Return the (x, y) coordinate for the center point of the cell that contains the specified text.  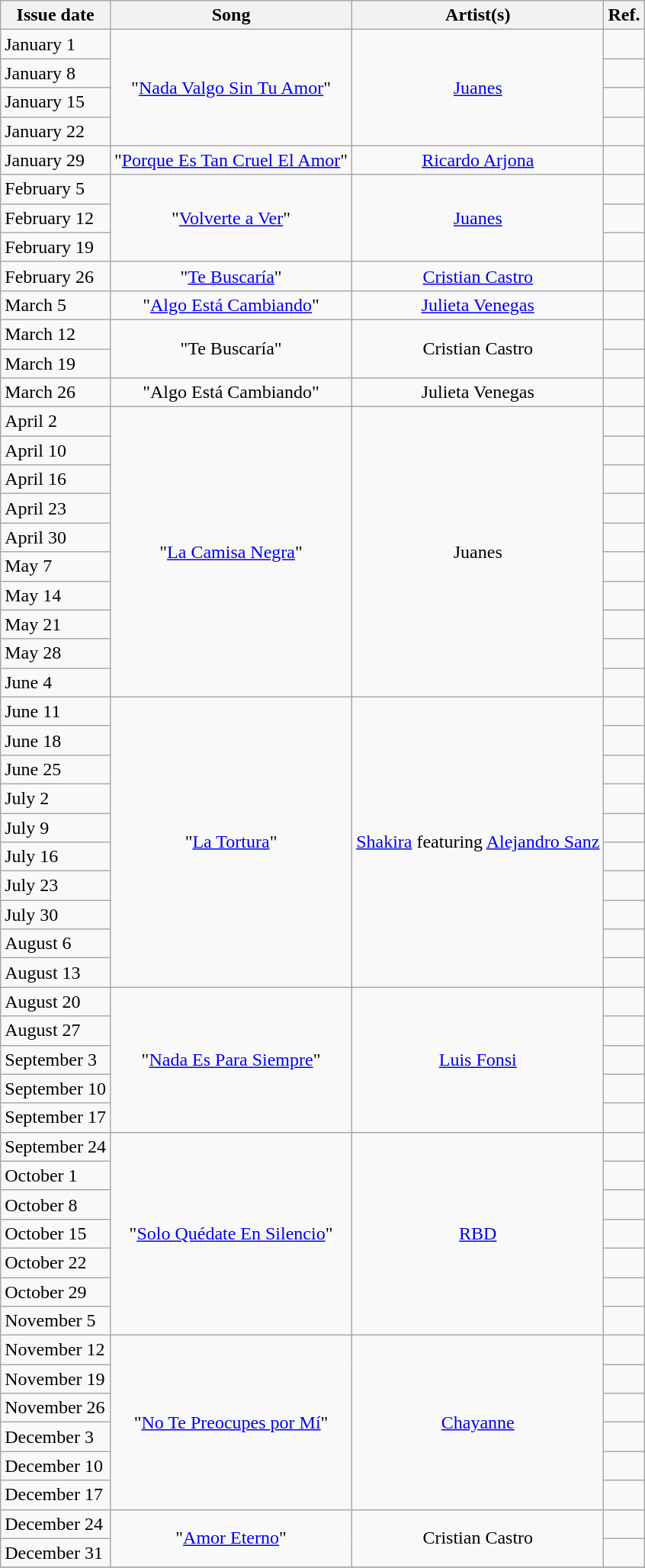
June 18 (56, 740)
October 29 (56, 1292)
RBD (478, 1233)
June 11 (56, 711)
"Porque Es Tan Cruel El Amor" (230, 160)
"Nada Es Para Siempre" (230, 1060)
April 2 (56, 422)
April 16 (56, 479)
July 30 (56, 915)
December 17 (56, 1495)
December 3 (56, 1437)
January 1 (56, 44)
August 27 (56, 1031)
March 5 (56, 305)
January 15 (56, 102)
February 12 (56, 218)
September 17 (56, 1117)
July 16 (56, 857)
July 9 (56, 827)
"La Tortura" (230, 842)
October 1 (56, 1175)
February 19 (56, 247)
August 6 (56, 944)
Ref. (624, 15)
"Amor Eterno" (230, 1538)
Ricardo Arjona (478, 160)
June 25 (56, 769)
December 31 (56, 1553)
March 26 (56, 393)
"Solo Quédate En Silencio" (230, 1233)
"Nada Valgo Sin Tu Amor" (230, 88)
"La Camisa Negra" (230, 552)
May 14 (56, 595)
November 19 (56, 1379)
January 8 (56, 73)
October 8 (56, 1204)
June 4 (56, 682)
May 28 (56, 653)
February 5 (56, 189)
July 2 (56, 798)
August 20 (56, 1002)
January 22 (56, 131)
April 30 (56, 537)
October 15 (56, 1233)
October 22 (56, 1262)
May 21 (56, 624)
Luis Fonsi (478, 1060)
Chayanne (478, 1422)
Song (230, 15)
November 5 (56, 1321)
February 26 (56, 276)
November 12 (56, 1350)
"No Te Preocupes por Mí" (230, 1422)
Artist(s) (478, 15)
September 10 (56, 1089)
March 12 (56, 334)
"Volverte a Ver" (230, 218)
December 24 (56, 1524)
September 24 (56, 1146)
August 13 (56, 973)
September 3 (56, 1060)
April 10 (56, 451)
January 29 (56, 160)
July 23 (56, 886)
March 19 (56, 364)
Shakira featuring Alejandro Sanz (478, 842)
May 7 (56, 566)
April 23 (56, 508)
November 26 (56, 1408)
Issue date (56, 15)
December 10 (56, 1466)
